Determine the [X, Y] coordinate at the center of the cell enclosing the given text.  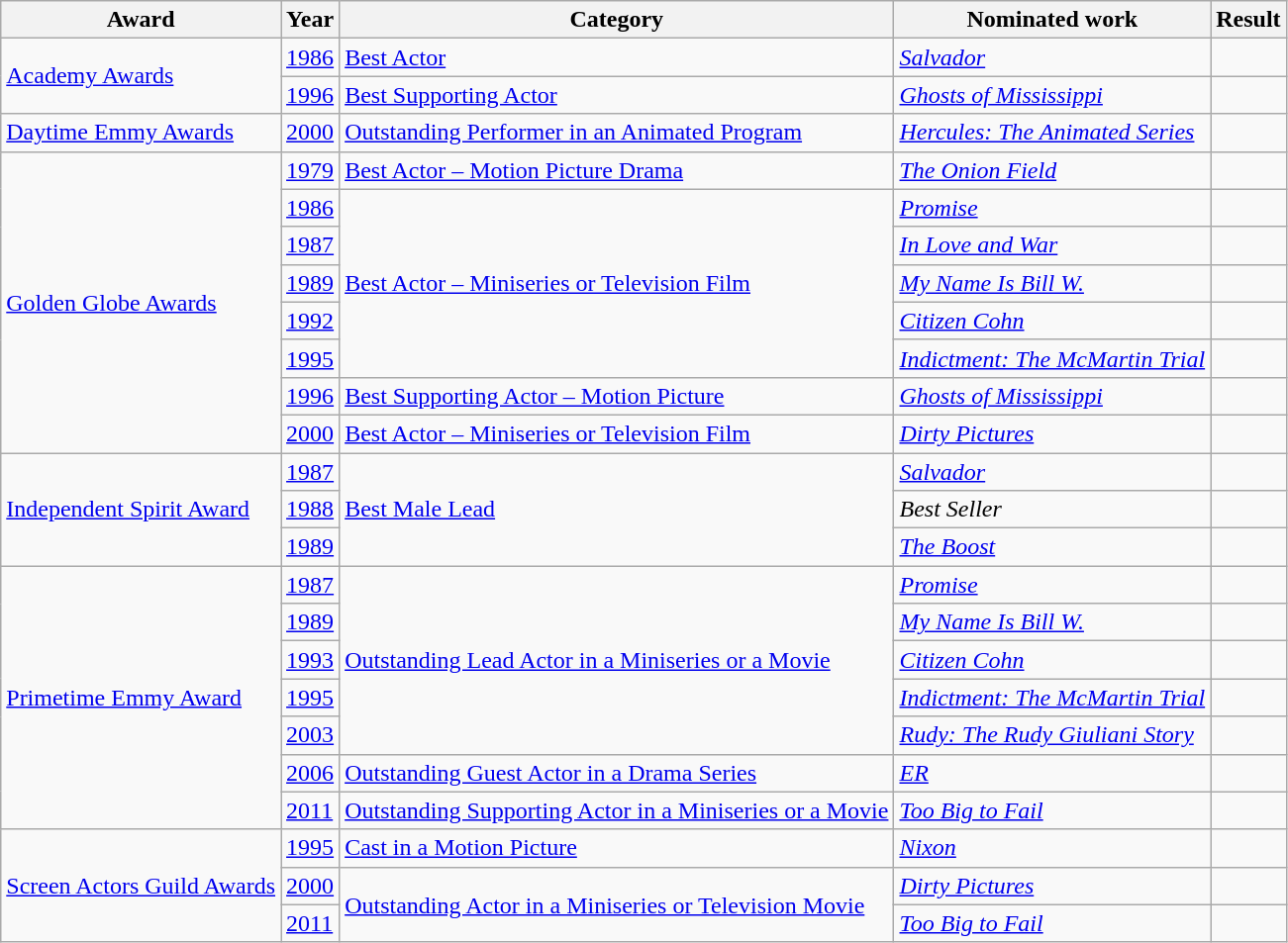
Best Actor [617, 57]
Outstanding Supporting Actor in a Miniseries or a Movie [617, 810]
Award [141, 20]
Academy Awards [141, 76]
2006 [311, 773]
Category [617, 20]
In Love and War [1052, 245]
Best Supporting Actor [617, 95]
1979 [311, 170]
1992 [311, 321]
Outstanding Lead Actor in a Miniseries or a Movie [617, 660]
Outstanding Performer in an Animated Program [617, 133]
1988 [311, 510]
Year [311, 20]
Result [1248, 20]
Best Male Lead [617, 510]
Best Seller [1052, 510]
Nixon [1052, 848]
Nominated work [1052, 20]
The Onion Field [1052, 170]
1993 [311, 660]
Golden Globe Awards [141, 302]
2003 [311, 735]
Primetime Emmy Award [141, 698]
ER [1052, 773]
Rudy: The Rudy Giuliani Story [1052, 735]
Daytime Emmy Awards [141, 133]
Independent Spirit Award [141, 510]
Outstanding Guest Actor in a Drama Series [617, 773]
Best Supporting Actor – Motion Picture [617, 396]
Best Actor – Motion Picture Drama [617, 170]
Cast in a Motion Picture [617, 848]
Screen Actors Guild Awards [141, 886]
Outstanding Actor in a Miniseries or Television Movie [617, 904]
The Boost [1052, 547]
Hercules: The Animated Series [1052, 133]
